Search for the cell housing the specified text and yield its (X, Y) center coordinate. 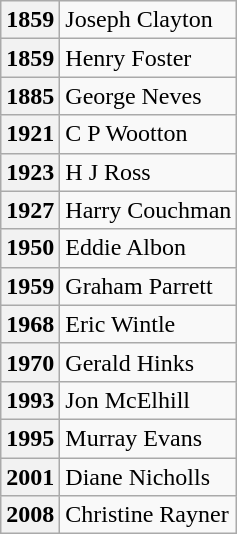
1993 (30, 400)
Jon McElhill (148, 400)
Eddie Albon (148, 248)
Murray Evans (148, 438)
George Neves (148, 96)
2008 (30, 515)
Harry Couchman (148, 210)
1968 (30, 324)
Joseph Clayton (148, 20)
1885 (30, 96)
Henry Foster (148, 58)
1970 (30, 362)
2001 (30, 477)
1921 (30, 134)
H J Ross (148, 172)
C P Wootton (148, 134)
1959 (30, 286)
Diane Nicholls (148, 477)
Graham Parrett (148, 286)
1995 (30, 438)
Gerald Hinks (148, 362)
Christine Rayner (148, 515)
1927 (30, 210)
1923 (30, 172)
1950 (30, 248)
Eric Wintle (148, 324)
